For the text-containing cell, return its midpoint in [X, Y] coordinate format. 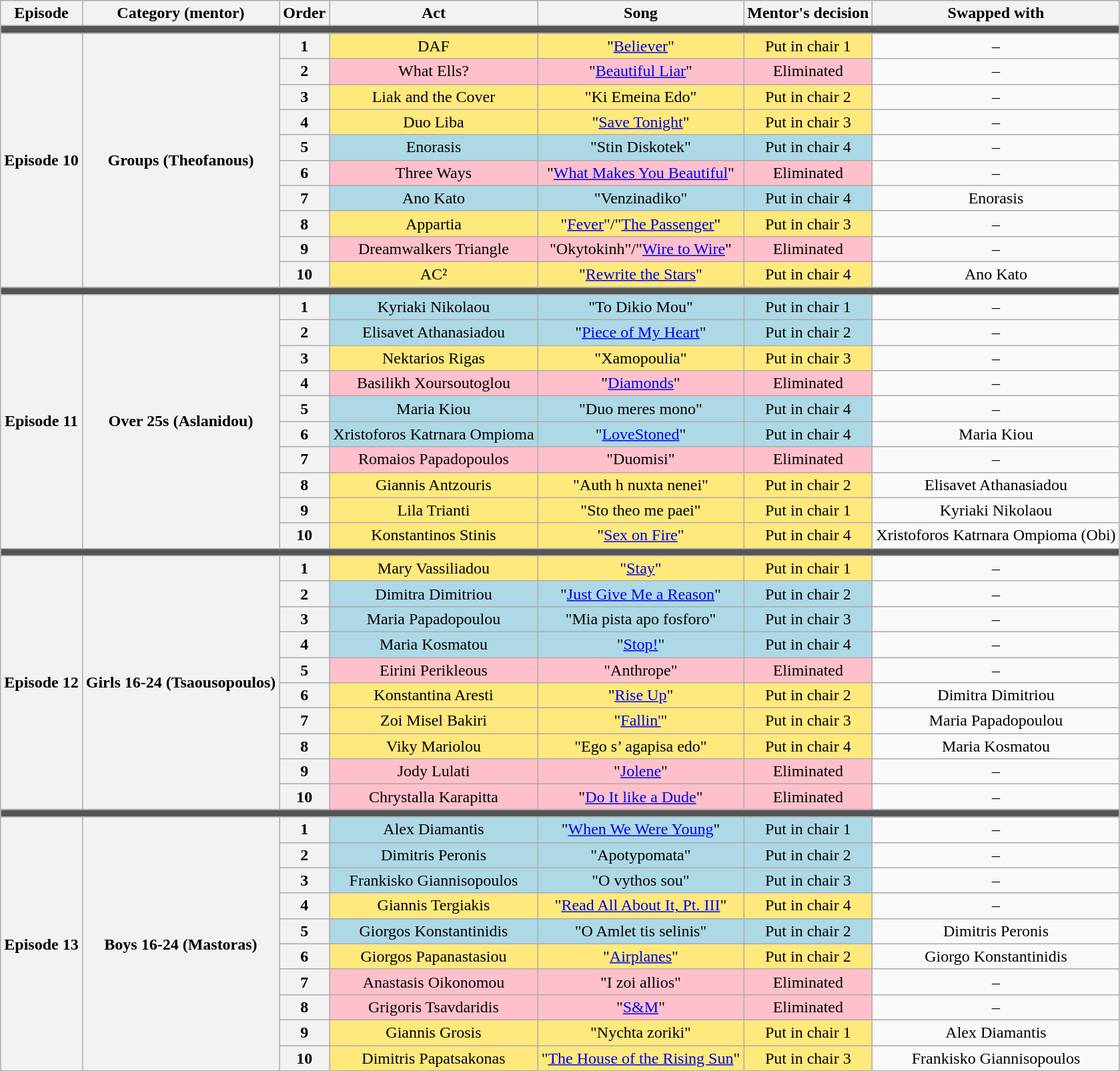
"Sex on Fire" [640, 535]
Lila Trianti [434, 510]
Mentor's decision [808, 13]
Nektarios Rigas [434, 358]
"What Makes You Beautiful" [640, 173]
Chrystalla Karapitta [434, 797]
Act [434, 13]
Romaios Papadopoulos [434, 459]
"O Amlet tis selinis" [640, 931]
"Stop!" [640, 644]
"Just Give Me a Reason" [640, 594]
Episode 10 [41, 160]
"Do It like a Dude" [640, 797]
Episode 12 [41, 683]
"Save Tonight" [640, 122]
Mary Vassiliadou [434, 568]
Eirini Perikleous [434, 670]
Giannis Grosis [434, 1032]
Episode 13 [41, 944]
Groups (Theofanous) [181, 160]
Grigoris Tsavdaridis [434, 1007]
Dimitris Papatsakonas [434, 1058]
Xristoforos Katrnara Ompioma (Obi) [996, 535]
Swapped with [996, 13]
Viky Mariolou [434, 746]
Giorgos Papanastasiou [434, 956]
Episode 11 [41, 421]
"Nychta zoriki" [640, 1032]
Duo Liba [434, 122]
"Fever"/"The Passenger" [640, 223]
"Airplanes" [640, 956]
Jody Lulati [434, 772]
"Anthrope" [640, 670]
"Jolene" [640, 772]
"Fallin'" [640, 721]
Song [640, 13]
Girls 16-24 (Tsaousopoulos) [181, 683]
"Venzinadiko" [640, 198]
Giannis Tergiakis [434, 906]
"Read All About It, Pt. III" [640, 906]
"Sto theo me paei" [640, 510]
Basilikh Xoursoutoglou [434, 383]
Order [304, 13]
Liak and the Cover [434, 97]
Episode [41, 13]
"Beautiful Liar" [640, 71]
"To Dikio Mou" [640, 307]
"When We Were Young" [640, 830]
Category (mentor) [181, 13]
DAF [434, 46]
"Rewrite the Stars" [640, 274]
Dreamwalkers Triangle [434, 249]
Xristoforos Katrnara Ompioma [434, 434]
"Xamopoulia" [640, 358]
AC² [434, 274]
"Mia pista apo fosforo" [640, 619]
"Auth h nuxta nenei" [640, 485]
Over 25s (Aslanidou) [181, 421]
"Stay" [640, 568]
"O vythos sou" [640, 880]
"Okytokinh"/"Wire to Wire" [640, 249]
Anastasis Oikonomou [434, 982]
"LoveStoned" [640, 434]
What Ells? [434, 71]
"Diamonds" [640, 383]
"Duo meres mono" [640, 409]
Giorgos Konstantinidis [434, 931]
"Stin Diskotek" [640, 147]
"Believer" [640, 46]
"Apotypomata" [640, 855]
"S&M" [640, 1007]
"I zoi allios" [640, 982]
"Ki Emeina Edo" [640, 97]
Appartia [434, 223]
"Duomisi" [640, 459]
"Ego s’ agapisa edo" [640, 746]
Konstantinos Stinis [434, 535]
Boys 16-24 (Mastoras) [181, 944]
Giorgo Konstantinidis [996, 956]
Konstantina Aresti [434, 696]
"The House of the Rising Sun" [640, 1058]
Zoi Misel Bakiri [434, 721]
"Piece of My Heart" [640, 333]
Three Ways [434, 173]
"Rise Up" [640, 696]
Giannis Antzouris [434, 485]
